From the cell containing the given text, extract its center point as [X, Y] coordinate. 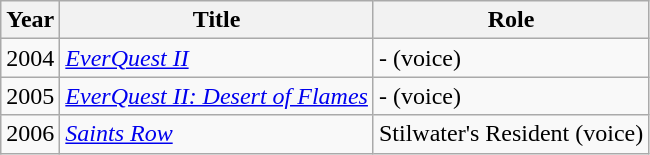
2005 [30, 96]
Year [30, 20]
2006 [30, 134]
Title [217, 20]
2004 [30, 58]
EverQuest II: Desert of Flames [217, 96]
EverQuest II [217, 58]
Role [510, 20]
Saints Row [217, 134]
Stilwater's Resident (voice) [510, 134]
